Search for the cell housing the specified text and yield its (X, Y) center coordinate. 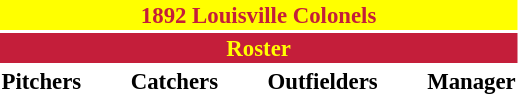
1892 Louisville Colonels (258, 15)
Roster (258, 48)
